Output the [x, y] coordinate of the center of the cell containing the given text.  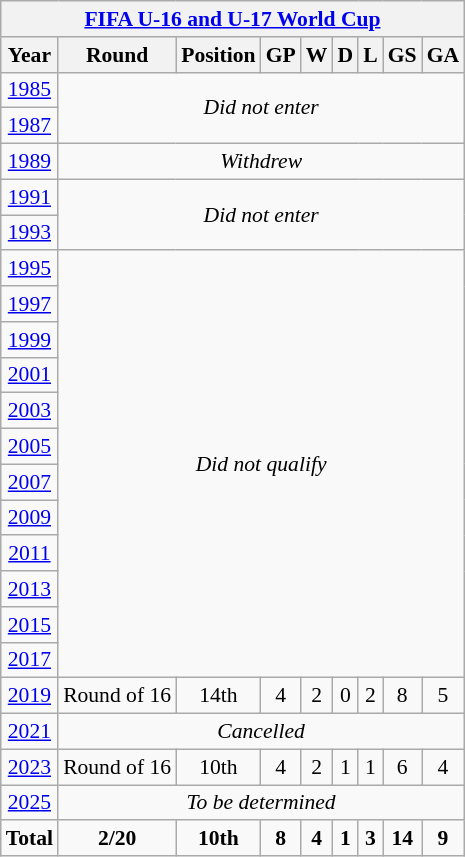
1999 [30, 340]
0 [345, 696]
GS [402, 55]
2005 [30, 447]
5 [444, 696]
6 [402, 767]
Withdrew [261, 162]
9 [444, 839]
1997 [30, 304]
1995 [30, 269]
1987 [30, 126]
2003 [30, 411]
2019 [30, 696]
GP [281, 55]
14th [218, 696]
Did not qualify [261, 465]
FIFA U-16 and U-17 World Cup [232, 19]
2009 [30, 518]
1991 [30, 197]
1993 [30, 233]
Round [117, 55]
3 [370, 839]
2023 [30, 767]
2011 [30, 554]
2001 [30, 375]
L [370, 55]
1985 [30, 90]
2007 [30, 482]
Total [30, 839]
D [345, 55]
GA [444, 55]
2017 [30, 660]
W [317, 55]
1989 [30, 162]
Position [218, 55]
2021 [30, 732]
Cancelled [261, 732]
2015 [30, 625]
2/20 [117, 839]
2025 [30, 803]
14 [402, 839]
2013 [30, 589]
To be determined [261, 803]
Year [30, 55]
